Output the (x, y) coordinate of the center of the cell containing the given text.  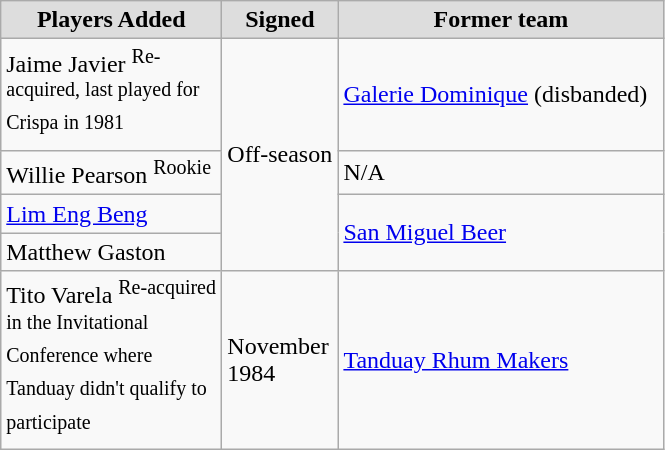
Jaime Javier Re-acquired, last played for Crispa in 1981 (112, 95)
Tito Varela Re-acquired in the Invitational Conference where Tanduay didn't qualify to participate (112, 360)
Willie Pearson Rookie (112, 172)
Signed (280, 20)
November 1984 (280, 360)
N/A (501, 172)
San Miguel Beer (501, 233)
Tanduay Rhum Makers (501, 360)
Off-season (280, 155)
Players Added (112, 20)
Galerie Dominique (disbanded) (501, 95)
Matthew Gaston (112, 252)
Lim Eng Beng (112, 214)
Former team (501, 20)
